Capture the cell that displays the provided text and extract its [X, Y] central coordinate. 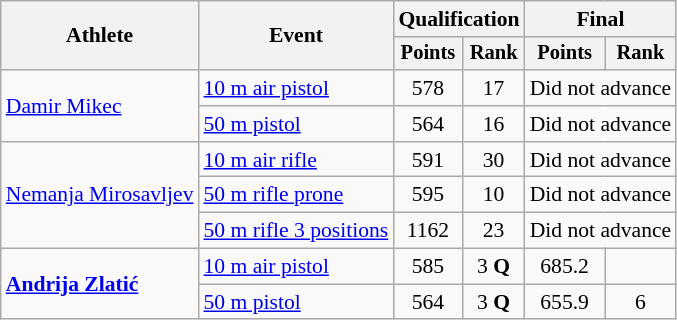
Damir Mikec [100, 106]
16 [494, 124]
578 [428, 88]
Final [601, 19]
591 [428, 160]
17 [494, 88]
Event [296, 36]
Athlete [100, 36]
Nemanja Mirosavljev [100, 196]
6 [641, 302]
10 [494, 195]
655.9 [565, 302]
585 [428, 267]
Andrija Zlatić [100, 284]
Qualification [458, 19]
10 m air rifle [296, 160]
50 m rifle prone [296, 195]
30 [494, 160]
685.2 [565, 267]
1162 [428, 231]
595 [428, 195]
50 m rifle 3 positions [296, 231]
23 [494, 231]
